Provide the (X, Y) coordinate of the cell's center where the given text is located.  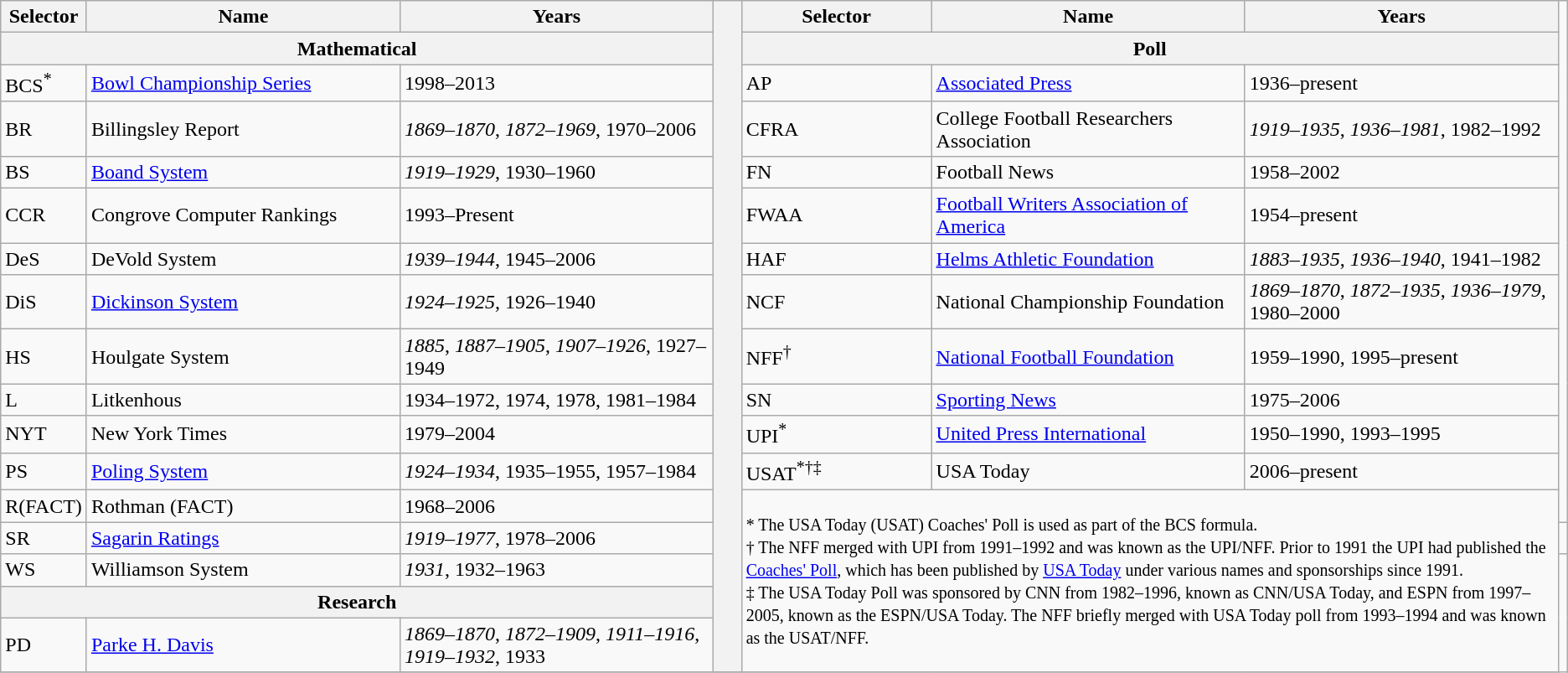
CFRA (836, 129)
1959–1990, 1995–present (1401, 357)
DiS (44, 302)
College Football Researchers Association (1088, 129)
1869–1870, 1872–1909, 1911–1916, 1919–1932, 1933 (556, 645)
HAF (836, 259)
FWAA (836, 216)
Litkenhous (243, 400)
Helms Athletic Foundation (1088, 259)
L (44, 400)
Football News (1088, 172)
Boand System (243, 172)
1924–1934, 1935–1955, 1957–1984 (556, 471)
Rothman (FACT) (243, 506)
1939–1944, 1945–2006 (556, 259)
New York Times (243, 434)
1869–1870, 1872–1935, 1936–1979, 1980–2000 (1401, 302)
Mathematical (357, 49)
1931, 1932–1963 (556, 570)
WS (44, 570)
United Press International (1088, 434)
1975–2006 (1401, 400)
Football Writers Association of America (1088, 216)
Research (357, 602)
AP (836, 84)
SR (44, 538)
Billingsley Report (243, 129)
1998–2013 (556, 84)
BS (44, 172)
NYT (44, 434)
CCR (44, 216)
2006–present (1401, 471)
Parke H. Davis (243, 645)
1919–1929, 1930–1960 (556, 172)
BR (44, 129)
FN (836, 172)
1883–1935, 1936–1940, 1941–1982 (1401, 259)
Sagarin Ratings (243, 538)
SN (836, 400)
1919–1935, 1936–1981, 1982–1992 (1401, 129)
DeVold System (243, 259)
1993–Present (556, 216)
PD (44, 645)
1936–present (1401, 84)
1968–2006 (556, 506)
1934–1972, 1974, 1978, 1981–1984 (556, 400)
1869–1870, 1872–1969, 1970–2006 (556, 129)
1950–1990, 1993–1995 (1401, 434)
National Football Foundation (1088, 357)
Associated Press (1088, 84)
National Championship Foundation (1088, 302)
Houlgate System (243, 357)
Poll (1149, 49)
USA Today (1088, 471)
1958–2002 (1401, 172)
R(FACT) (44, 506)
PS (44, 471)
NFF† (836, 357)
Sporting News (1088, 400)
Williamson System (243, 570)
DeS (44, 259)
1954–present (1401, 216)
USAT*†‡ (836, 471)
1885, 1887–1905, 1907–1926, 1927–1949 (556, 357)
HS (44, 357)
1924–1925, 1926–1940 (556, 302)
1919–1977, 1978–2006 (556, 538)
UPI* (836, 434)
Bowl Championship Series (243, 84)
Poling System (243, 471)
Dickinson System (243, 302)
1979–2004 (556, 434)
BCS* (44, 84)
Congrove Computer Rankings (243, 216)
NCF (836, 302)
